Extract the (x, y) coordinate from the center of the cell holding the provided text.  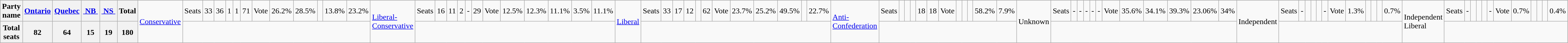
39.3% (1179, 11)
71 (246, 11)
23.7% (742, 11)
22.7% (818, 11)
12 (690, 11)
11 (452, 11)
Independent (1258, 21)
58.2% (985, 11)
12.5% (513, 11)
16 (441, 11)
3.5% (582, 11)
Independent Liberal (1423, 21)
1.3% (1356, 11)
Liberal-Conservative (393, 21)
Party name (11, 11)
64 (67, 32)
35.6% (1131, 11)
25.2% (766, 11)
Anti-Confederation (855, 21)
82 (37, 32)
28.5% (305, 11)
180 (128, 32)
34.1% (1156, 11)
15 (90, 32)
19 (108, 32)
12.3% (536, 11)
NB (90, 11)
Ontario (37, 11)
36 (220, 11)
17 (678, 11)
Conservative (160, 21)
29 (477, 11)
23.06% (1205, 11)
26.2% (282, 11)
2 (461, 11)
NS (108, 11)
34% (1228, 11)
Total seats (11, 32)
62 (707, 11)
Unknown (1034, 21)
13.8% (334, 11)
Quebec (67, 11)
Total (128, 11)
49.5% (789, 11)
23.2% (358, 11)
Liberal (628, 21)
7.9% (1007, 11)
0.4% (1558, 11)
